Output the [X, Y] coordinate of the center of the cell containing the given text.  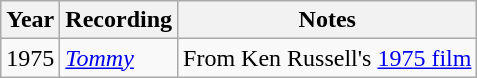
Notes [328, 20]
1975 [30, 58]
Recording [119, 20]
From Ken Russell's 1975 film [328, 58]
Year [30, 20]
Tommy [119, 58]
